Find where the given text appears and provide that cell's center as (x, y) coordinate. 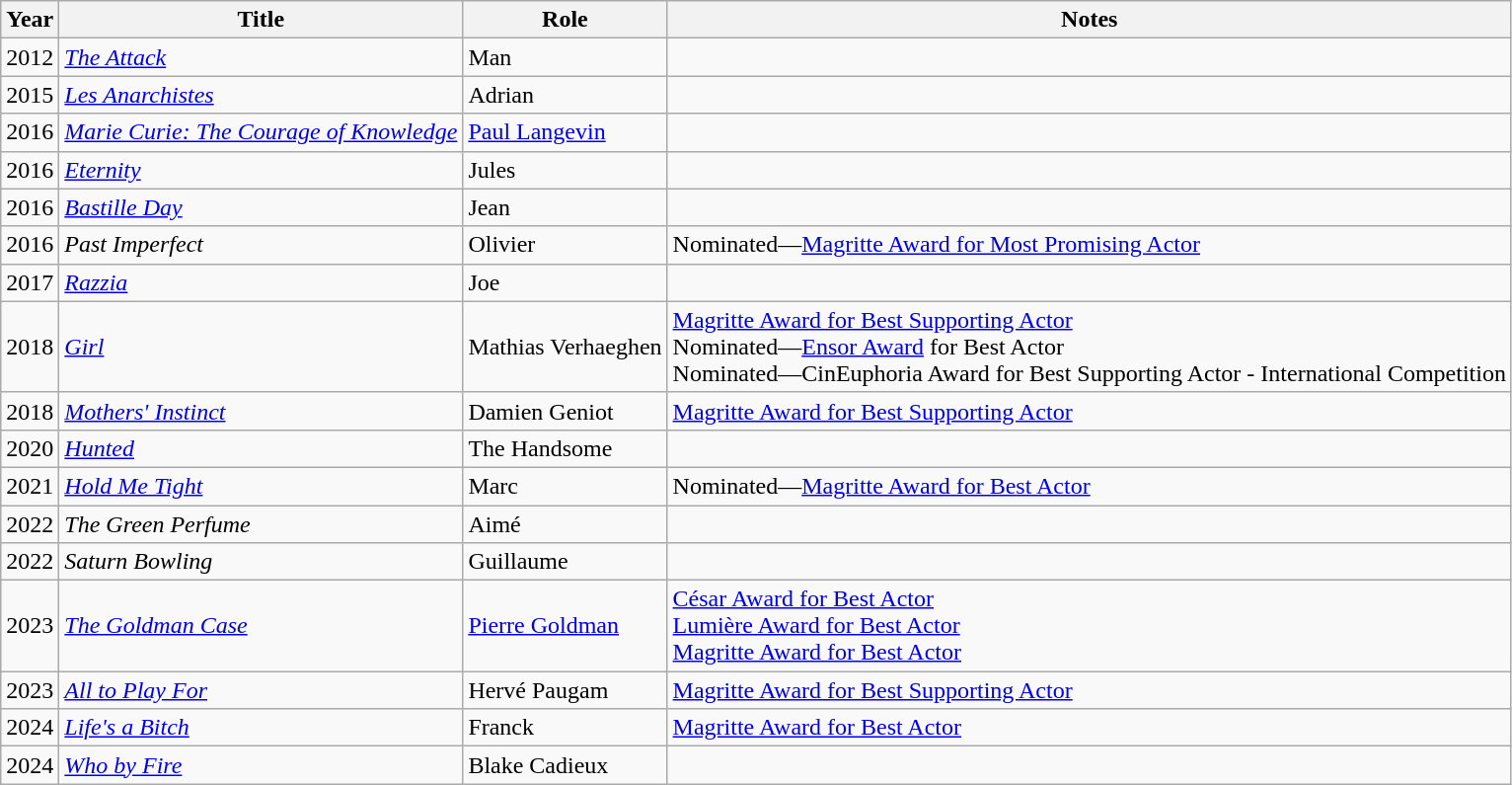
Bastille Day (261, 207)
Past Imperfect (261, 245)
Aimé (565, 524)
Marie Curie: The Courage of Knowledge (261, 132)
Mothers' Instinct (261, 411)
Jean (565, 207)
2020 (30, 448)
Marc (565, 486)
Hold Me Tight (261, 486)
The Goldman Case (261, 626)
Blake Cadieux (565, 765)
Life's a Bitch (261, 728)
2012 (30, 57)
Jules (565, 170)
2017 (30, 282)
Paul Langevin (565, 132)
Man (565, 57)
Les Anarchistes (261, 95)
Notes (1090, 20)
Eternity (261, 170)
Olivier (565, 245)
Pierre Goldman (565, 626)
Magritte Award for Best Actor (1090, 728)
Guillaume (565, 562)
Year (30, 20)
César Award for Best ActorLumière Award for Best ActorMagritte Award for Best Actor (1090, 626)
The Green Perfume (261, 524)
Hunted (261, 448)
2015 (30, 95)
Franck (565, 728)
Title (261, 20)
The Handsome (565, 448)
Joe (565, 282)
Damien Geniot (565, 411)
All to Play For (261, 690)
Mathias Verhaeghen (565, 347)
Girl (261, 347)
The Attack (261, 57)
Saturn Bowling (261, 562)
2021 (30, 486)
Role (565, 20)
Nominated—Magritte Award for Best Actor (1090, 486)
Razzia (261, 282)
Who by Fire (261, 765)
Nominated—Magritte Award for Most Promising Actor (1090, 245)
Adrian (565, 95)
Hervé Paugam (565, 690)
